Provide the [x, y] coordinate of the cell's center where the given text is located.  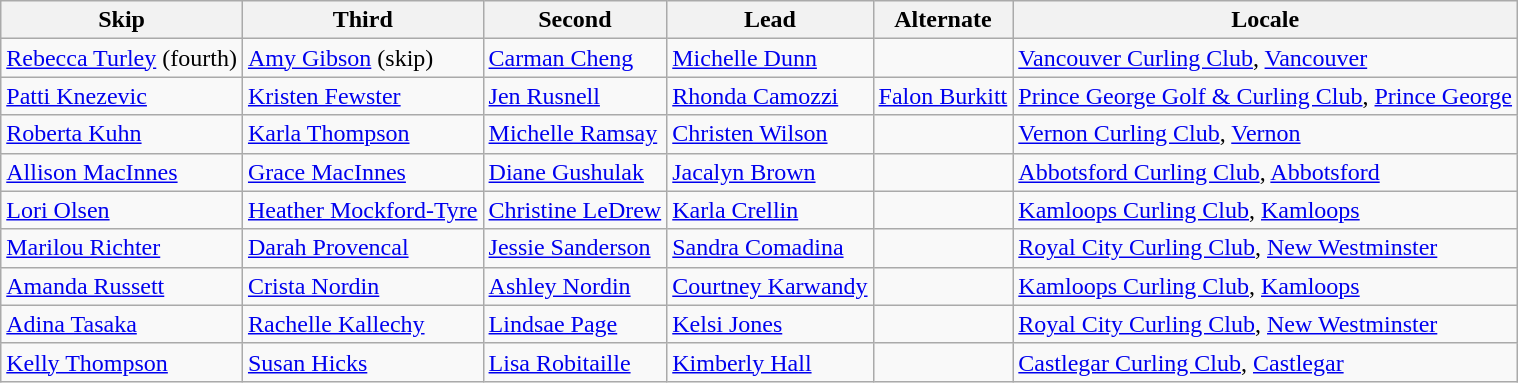
Ashley Nordin [575, 286]
Darah Provencal [362, 248]
Rachelle Kallechy [362, 324]
Grace MacInnes [362, 172]
Rebecca Turley (fourth) [122, 58]
Amy Gibson (skip) [362, 58]
Second [575, 20]
Abbotsford Curling Club, Abbotsford [1266, 172]
Marilou Richter [122, 248]
Vancouver Curling Club, Vancouver [1266, 58]
Jessie Sanderson [575, 248]
Rhonda Camozzi [770, 96]
Lindsae Page [575, 324]
Third [362, 20]
Diane Gushulak [575, 172]
Christine LeDrew [575, 210]
Karla Crellin [770, 210]
Falon Burkitt [943, 96]
Jacalyn Brown [770, 172]
Skip [122, 20]
Patti Knezevic [122, 96]
Locale [1266, 20]
Kelly Thompson [122, 362]
Crista Nordin [362, 286]
Sandra Comadina [770, 248]
Michelle Ramsay [575, 134]
Jen Rusnell [575, 96]
Vernon Curling Club, Vernon [1266, 134]
Michelle Dunn [770, 58]
Adina Tasaka [122, 324]
Lead [770, 20]
Heather Mockford-Tyre [362, 210]
Alternate [943, 20]
Castlegar Curling Club, Castlegar [1266, 362]
Lori Olsen [122, 210]
Christen Wilson [770, 134]
Lisa Robitaille [575, 362]
Roberta Kuhn [122, 134]
Susan Hicks [362, 362]
Kelsi Jones [770, 324]
Kimberly Hall [770, 362]
Amanda Russett [122, 286]
Kristen Fewster [362, 96]
Karla Thompson [362, 134]
Prince George Golf & Curling Club, Prince George [1266, 96]
Carman Cheng [575, 58]
Allison MacInnes [122, 172]
Courtney Karwandy [770, 286]
